Locate the cell with the specified text and output its (X, Y) center coordinate. 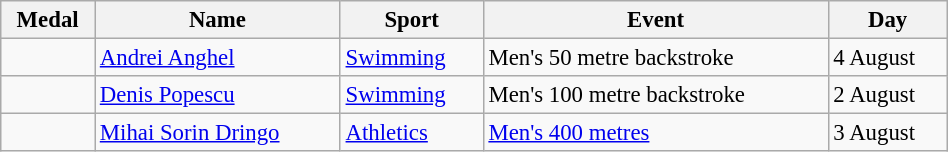
Mihai Sorin Dringo (217, 133)
3 August (888, 133)
Event (656, 20)
2 August (888, 95)
Name (217, 20)
Medal (48, 20)
Andrei Anghel (217, 58)
Men's 400 metres (656, 133)
Denis Popescu (217, 95)
Men's 50 metre backstroke (656, 58)
4 August (888, 58)
Men's 100 metre backstroke (656, 95)
Sport (412, 20)
Day (888, 20)
Athletics (412, 133)
